Scan for the cell matching the given text and deliver its (X, Y) coordinate at center. 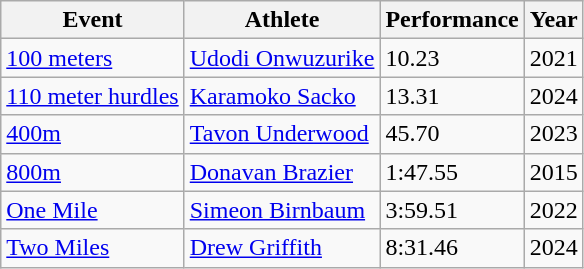
2015 (554, 172)
Athlete (282, 20)
3:59.51 (452, 210)
Udodi Onwuzurike (282, 58)
One Mile (92, 210)
45.70 (452, 134)
Donavan Brazier (282, 172)
8:31.46 (452, 248)
13.31 (452, 96)
2022 (554, 210)
10.23 (452, 58)
Simeon Birnbaum (282, 210)
Event (92, 20)
1:47.55 (452, 172)
800m (92, 172)
400m (92, 134)
Performance (452, 20)
Drew Griffith (282, 248)
Year (554, 20)
2023 (554, 134)
Tavon Underwood (282, 134)
110 meter hurdles (92, 96)
Two Miles (92, 248)
Karamoko Sacko (282, 96)
2021 (554, 58)
100 meters (92, 58)
